Determine the [X, Y] coordinate at the center of the cell enclosing the given text.  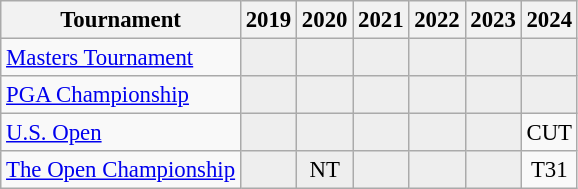
CUT [549, 133]
Tournament [121, 20]
T31 [549, 170]
Masters Tournament [121, 58]
The Open Championship [121, 170]
2023 [493, 20]
U.S. Open [121, 133]
2020 [325, 20]
2021 [381, 20]
2022 [437, 20]
2024 [549, 20]
PGA Championship [121, 95]
2019 [268, 20]
NT [325, 170]
